From the cell containing the given text, extract its center point as [X, Y] coordinate. 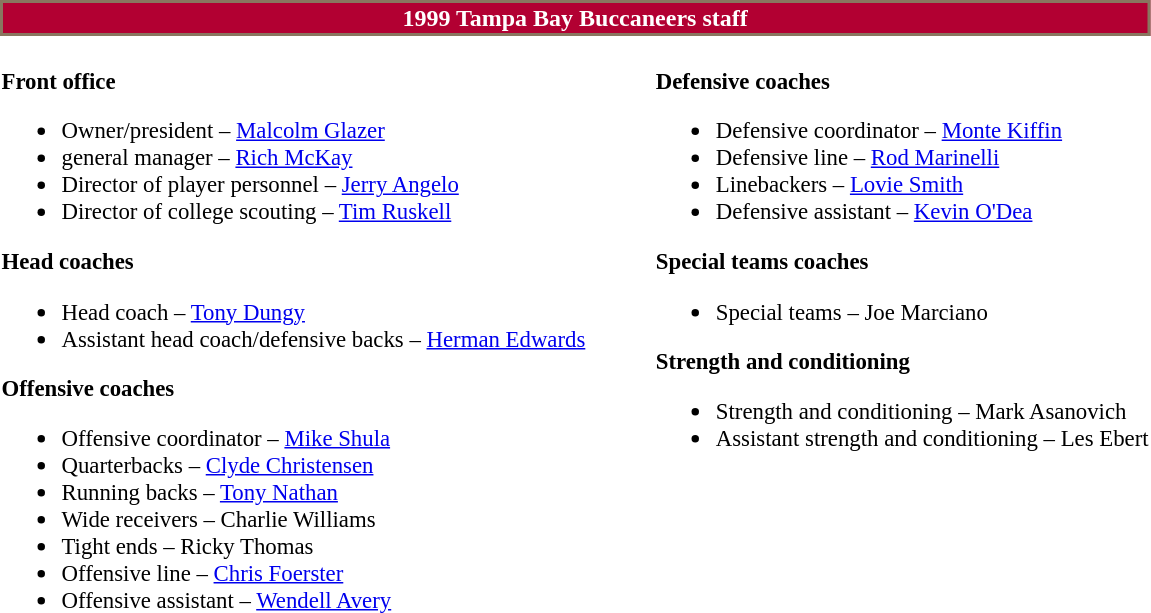
1999 Tampa Bay Buccaneers staff [575, 18]
